Search for the cell housing the specified text and yield its (X, Y) center coordinate. 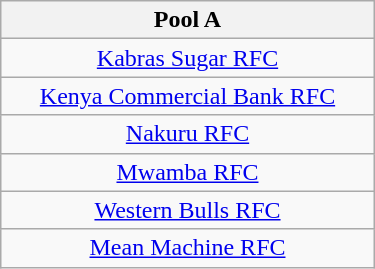
Kabras Sugar RFC (188, 58)
Mean Machine RFC (188, 248)
Mwamba RFC (188, 172)
Kenya Commercial Bank RFC (188, 96)
Pool A (188, 20)
Nakuru RFC (188, 134)
Western Bulls RFC (188, 210)
